Provide the (x, y) coordinate of the cell's center where the given text is located.  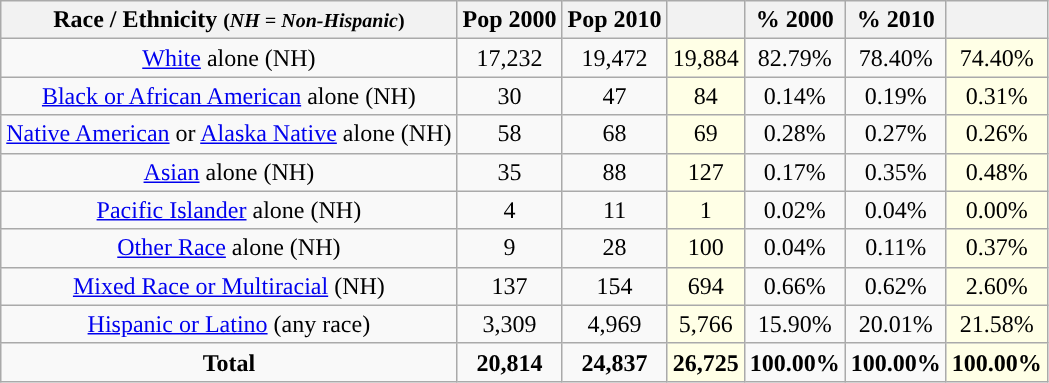
0.35% (896, 172)
58 (510, 134)
30 (510, 96)
154 (614, 286)
69 (706, 134)
47 (614, 96)
0.66% (794, 286)
0.27% (896, 134)
74.40% (996, 58)
Hispanic or Latino (any race) (229, 324)
Asian alone (NH) (229, 172)
0.37% (996, 248)
84 (706, 96)
0.28% (794, 134)
82.79% (794, 58)
694 (706, 286)
% 2000 (794, 20)
19,472 (614, 58)
Pacific Islander alone (NH) (229, 210)
4,969 (614, 324)
35 (510, 172)
0.02% (794, 210)
3,309 (510, 324)
15.90% (794, 324)
28 (614, 248)
Black or African American alone (NH) (229, 96)
0.17% (794, 172)
Race / Ethnicity (NH = Non-Hispanic) (229, 20)
0.11% (896, 248)
88 (614, 172)
Total (229, 362)
4 (510, 210)
100 (706, 248)
127 (706, 172)
Pop 2000 (510, 20)
Native American or Alaska Native alone (NH) (229, 134)
Other Race alone (NH) (229, 248)
White alone (NH) (229, 58)
0.48% (996, 172)
Mixed Race or Multiracial (NH) (229, 286)
0.19% (896, 96)
1 (706, 210)
137 (510, 286)
5,766 (706, 324)
17,232 (510, 58)
9 (510, 248)
2.60% (996, 286)
68 (614, 134)
20.01% (896, 324)
0.26% (996, 134)
20,814 (510, 362)
24,837 (614, 362)
Pop 2010 (614, 20)
26,725 (706, 362)
0.00% (996, 210)
0.14% (794, 96)
78.40% (896, 58)
0.62% (896, 286)
0.31% (996, 96)
11 (614, 210)
19,884 (706, 58)
21.58% (996, 324)
% 2010 (896, 20)
